Return the [x, y] coordinate for the center point of the cell that contains the specified text.  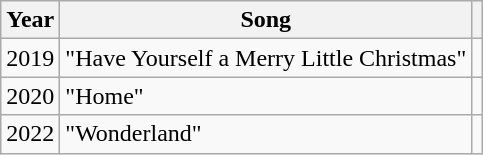
2022 [30, 134]
Year [30, 20]
2019 [30, 58]
Song [266, 20]
"Wonderland" [266, 134]
"Have Yourself a Merry Little Christmas" [266, 58]
"Home" [266, 96]
2020 [30, 96]
